Find where the given text appears and provide that cell's center as [x, y] coordinate. 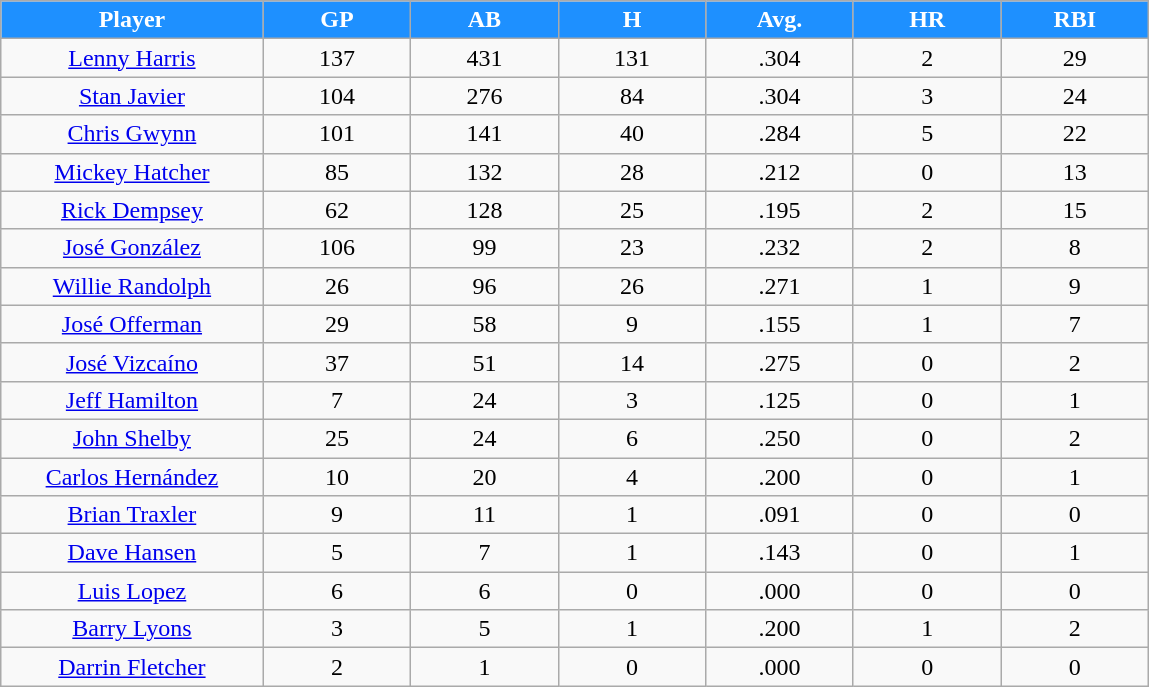
37 [337, 362]
Rick Dempsey [132, 210]
14 [632, 362]
Mickey Hatcher [132, 172]
128 [485, 210]
Darrin Fletcher [132, 667]
276 [485, 96]
Chris Gwynn [132, 134]
15 [1075, 210]
Barry Lyons [132, 629]
Lenny Harris [132, 58]
GP [337, 20]
40 [632, 134]
8 [1075, 248]
H [632, 20]
10 [337, 477]
Player [132, 20]
84 [632, 96]
.232 [780, 248]
96 [485, 286]
431 [485, 58]
.155 [780, 324]
HR [927, 20]
.275 [780, 362]
104 [337, 96]
José Vizcaíno [132, 362]
85 [337, 172]
58 [485, 324]
.271 [780, 286]
11 [485, 515]
Avg. [780, 20]
51 [485, 362]
28 [632, 172]
Jeff Hamilton [132, 400]
141 [485, 134]
62 [337, 210]
.284 [780, 134]
José González [132, 248]
.091 [780, 515]
Brian Traxler [132, 515]
RBI [1075, 20]
.125 [780, 400]
99 [485, 248]
13 [1075, 172]
Luis Lopez [132, 591]
23 [632, 248]
Carlos Hernández [132, 477]
22 [1075, 134]
John Shelby [132, 438]
4 [632, 477]
101 [337, 134]
132 [485, 172]
Stan Javier [132, 96]
.143 [780, 553]
137 [337, 58]
131 [632, 58]
.250 [780, 438]
.212 [780, 172]
Dave Hansen [132, 553]
.195 [780, 210]
106 [337, 248]
Willie Randolph [132, 286]
20 [485, 477]
AB [485, 20]
José Offerman [132, 324]
